Pinpoint the cell where the given text exists, returning its (x, y) midpoint coordinate. 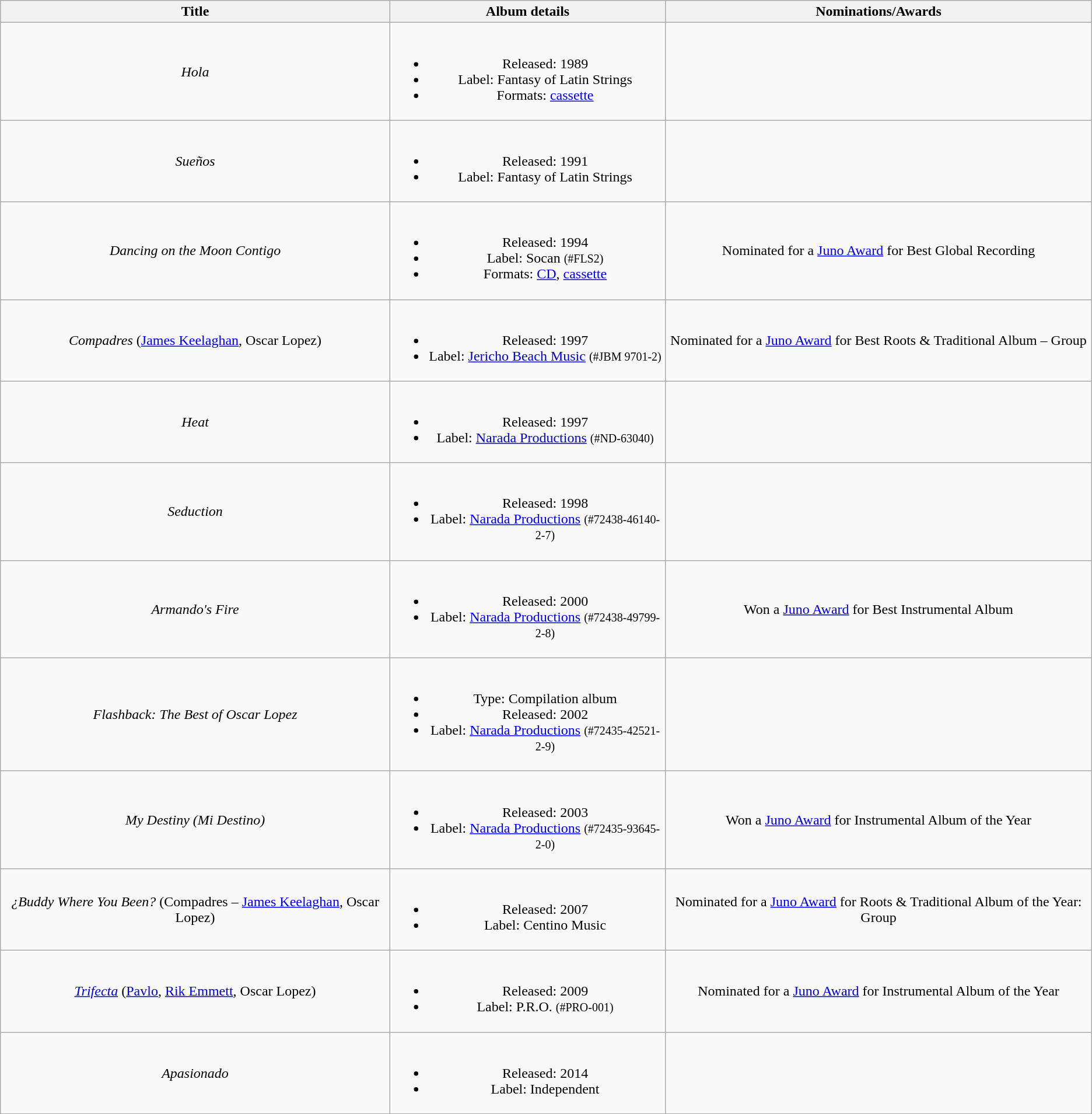
Seduction (195, 511)
Released: 2007Label: Centino Music (527, 909)
Compadres (James Keelaghan, Oscar Lopez) (195, 340)
Released: 1991Label: Fantasy of Latin Strings (527, 161)
Flashback: The Best of Oscar Lopez (195, 714)
Heat (195, 422)
Hola (195, 71)
Released: 1997Label: Narada Productions (#ND-63040) (527, 422)
Released: 2003Label: Narada Productions (#72435-93645-2-0) (527, 819)
Type: Compilation albumReleased: 2002Label: Narada Productions (#72435-42521-2-9) (527, 714)
Released: 2009Label: P.R.O. (#PRO-001) (527, 991)
Released: 1998Label: Narada Productions (#72438-46140-2-7) (527, 511)
Released: 1989Label: Fantasy of Latin StringsFormats: cassette (527, 71)
Released: 1997Label: Jericho Beach Music (#JBM 9701-2) (527, 340)
Nominated for a Juno Award for Roots & Traditional Album of the Year: Group (878, 909)
Nominated for a Juno Award for Best Global Recording (878, 251)
Nominated for a Juno Award for Instrumental Album of the Year (878, 991)
Released: 1994Label: Socan (#FLS2)Formats: CD, cassette (527, 251)
¿Buddy Where You Been? (Compadres – James Keelaghan, Oscar Lopez) (195, 909)
Armando's Fire (195, 609)
Nominated for a Juno Award for Best Roots & Traditional Album – Group (878, 340)
Released: 2000Label: Narada Productions (#72438-49799-2-8) (527, 609)
Won a Juno Award for Best Instrumental Album (878, 609)
Nominations/Awards (878, 12)
Released: 2014Label: Independent (527, 1073)
My Destiny (Mi Destino) (195, 819)
Album details (527, 12)
Won a Juno Award for Instrumental Album of the Year (878, 819)
Sueños (195, 161)
Dancing on the Moon Contigo (195, 251)
Apasionado (195, 1073)
Title (195, 12)
Trifecta (Pavlo, Rik Emmett, Oscar Lopez) (195, 991)
